Search for the cell housing the specified text and yield its [X, Y] center coordinate. 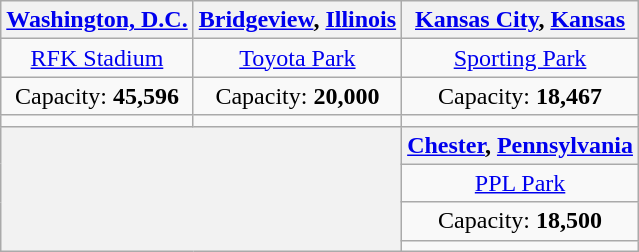
Sporting Park [520, 58]
Washington, D.C. [97, 20]
RFK Stadium [97, 58]
Capacity: 20,000 [297, 96]
Toyota Park [297, 58]
Capacity: 45,596 [97, 96]
Kansas City, Kansas [520, 20]
Capacity: 18,467 [520, 96]
Chester, Pennsylvania [520, 145]
PPL Park [520, 183]
Capacity: 18,500 [520, 221]
Bridgeview, Illinois [297, 20]
